Output the (X, Y) coordinate of the center of the cell containing the given text.  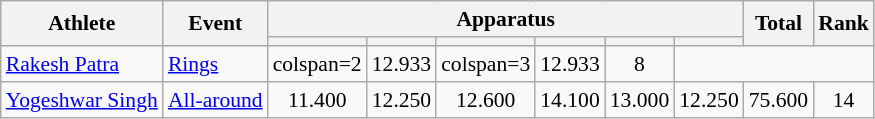
11.400 (318, 100)
12.600 (486, 100)
colspan=3 (486, 64)
14.100 (570, 100)
8 (640, 64)
Rank (844, 24)
All-around (216, 100)
13.000 (640, 100)
Yogeshwar Singh (82, 100)
colspan=2 (318, 64)
Apparatus (506, 19)
Athlete (82, 24)
Event (216, 24)
75.600 (778, 100)
Rings (216, 64)
Total (778, 24)
14 (844, 100)
Rakesh Patra (82, 64)
